Capture the cell that displays the provided text and extract its [X, Y] central coordinate. 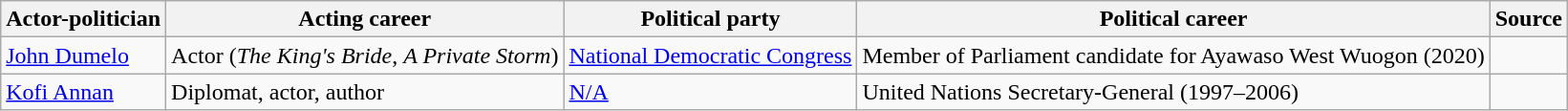
Kofi Annan [84, 92]
N/A [711, 92]
Acting career [365, 19]
United Nations Secretary-General (1997–2006) [1173, 92]
Actor (The King's Bride, A Private Storm) [365, 55]
John Dumelo [84, 55]
Actor-politician [84, 19]
Diplomat, actor, author [365, 92]
Political party [711, 19]
Political career [1173, 19]
National Democratic Congress [711, 55]
Member of Parliament candidate for Ayawaso West Wuogon (2020) [1173, 55]
Source [1529, 19]
